Find where the given text appears and provide that cell's center as [x, y] coordinate. 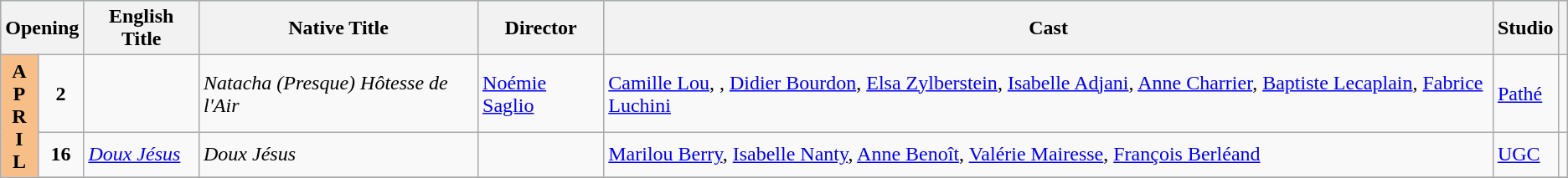
UGC [1525, 155]
Marilou Berry, Isabelle Nanty, Anne Benoît, Valérie Mairesse, François Berléand [1049, 155]
Pathé [1525, 94]
Noémie Saglio [541, 94]
English Title [142, 28]
Studio [1525, 28]
2 [60, 94]
Opening [42, 28]
APRIL [19, 116]
16 [60, 155]
Native Title [338, 28]
Natacha (Presque) Hôtesse de l'Air [338, 94]
Camille Lou, , Didier Bourdon, Elsa Zylberstein, Isabelle Adjani, Anne Charrier, Baptiste Lecaplain, Fabrice Luchini [1049, 94]
Director [541, 28]
Cast [1049, 28]
